Locate the cell with the specified text and output its (X, Y) center coordinate. 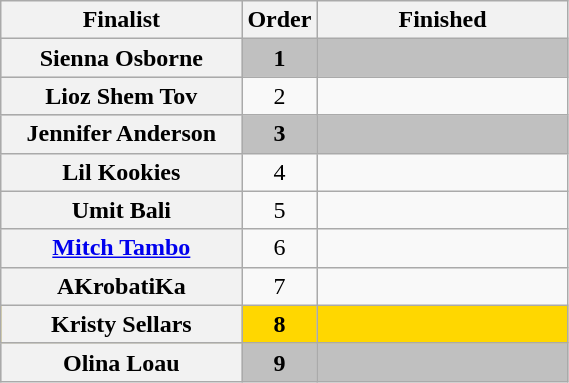
Jennifer Anderson (122, 134)
3 (280, 134)
5 (280, 210)
6 (280, 248)
9 (280, 362)
Order (280, 20)
Finished (442, 20)
7 (280, 286)
Umit Bali (122, 210)
4 (280, 172)
1 (280, 58)
Lil Kookies (122, 172)
Finalist (122, 20)
Lioz Shem Tov (122, 96)
Olina Loau (122, 362)
Sienna Osborne (122, 58)
Mitch Tambo (122, 248)
2 (280, 96)
AKrobatiKa (122, 286)
8 (280, 324)
Kristy Sellars (122, 324)
